Capture the cell that displays the provided text and extract its [x, y] central coordinate. 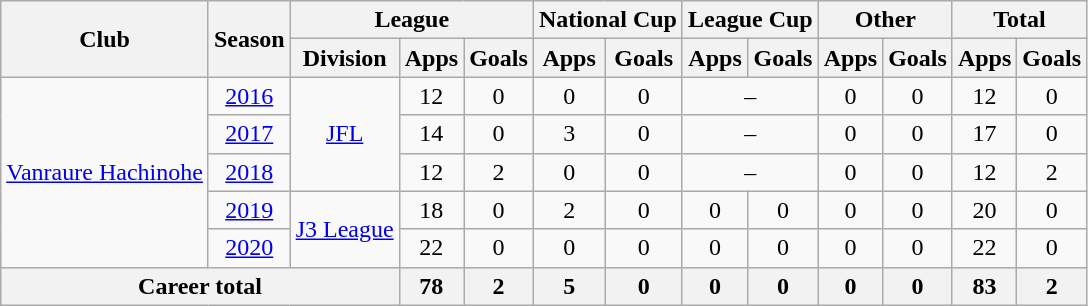
78 [431, 286]
National Cup [608, 20]
14 [431, 134]
League Cup [750, 20]
83 [984, 286]
Vanraure Hachinohe [105, 172]
20 [984, 210]
17 [984, 134]
2019 [249, 210]
18 [431, 210]
3 [569, 134]
5 [569, 286]
2016 [249, 96]
2017 [249, 134]
JFL [344, 134]
Career total [200, 286]
Division [344, 58]
J3 League [344, 229]
Season [249, 39]
Total [1019, 20]
Club [105, 39]
Other [885, 20]
League [412, 20]
2018 [249, 172]
2020 [249, 248]
